Scan for the cell matching the given text and deliver its (x, y) coordinate at center. 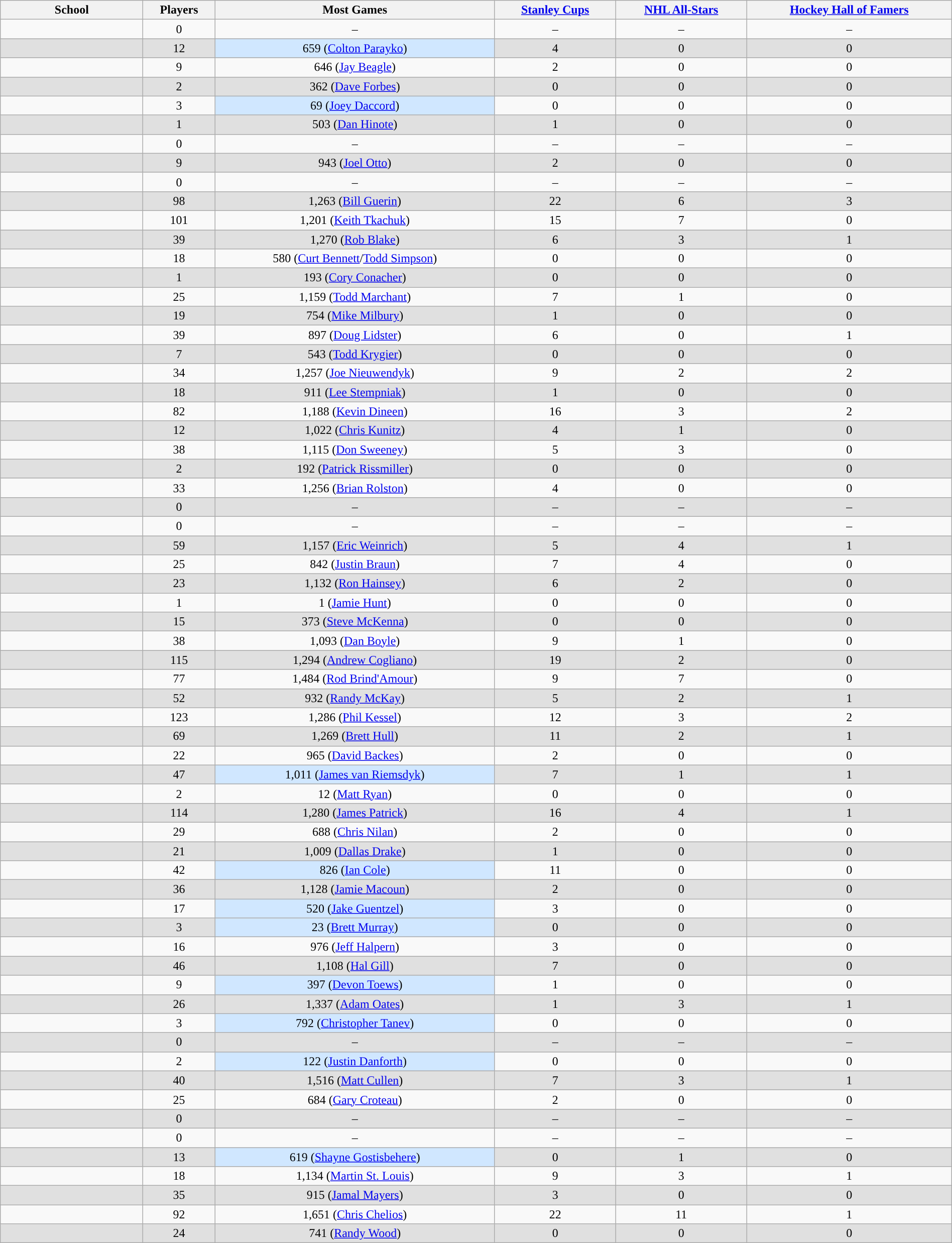
33 (179, 488)
23 (Brett Murray) (354, 928)
23 (179, 584)
932 (Randy McKay) (354, 698)
1 (Jamie Hunt) (354, 603)
School (72, 10)
17 (179, 909)
688 (Chris Nilan) (354, 832)
115 (179, 660)
13 (179, 1157)
503 (Dan Hinote) (354, 125)
192 (Patrick Rissmiller) (354, 469)
580 (Curt Bennett/Todd Simpson) (354, 259)
42 (179, 870)
1,484 (Rod Brind'Amour) (354, 679)
40 (179, 1080)
21 (179, 851)
965 (David Backes) (354, 755)
911 (Lee Stempniak) (354, 392)
46 (179, 966)
1,516 (Matt Cullen) (354, 1080)
543 (Todd Krygier) (354, 354)
69 (Joey Daccord) (354, 105)
1,270 (Rob Blake) (354, 240)
1,201 (Keith Tkachuk) (354, 220)
114 (179, 813)
1,280 (James Patrick) (354, 813)
1,128 (Jamie Macoun) (354, 889)
NHL All-Stars (681, 10)
29 (179, 832)
123 (179, 717)
619 (Shayne Gostisbehere) (354, 1157)
373 (Steve McKenna) (354, 622)
1,269 (Brett Hull) (354, 736)
77 (179, 679)
1,263 (Bill Guerin) (354, 201)
1,188 (Kevin Dineen) (354, 411)
1,115 (Don Sweeney) (354, 449)
1,108 (Hal Gill) (354, 966)
47 (179, 774)
1,257 (Joe Nieuwendyk) (354, 373)
1,651 (Chris Chelios) (354, 1214)
Stanley Cups (555, 10)
842 (Justin Braun) (354, 564)
659 (Colton Parayko) (354, 48)
82 (179, 411)
897 (Doug Lidster) (354, 335)
741 (Randy Wood) (354, 1233)
397 (Devon Toews) (354, 985)
69 (179, 736)
52 (179, 698)
193 (Cory Conacher) (354, 278)
92 (179, 1214)
684 (Gary Croteau) (354, 1099)
1,159 (Todd Marchant) (354, 297)
Hockey Hall of Famers (849, 10)
122 (Justin Danforth) (354, 1061)
35 (179, 1195)
792 (Christopher Tanev) (354, 1023)
1,256 (Brian Rolston) (354, 488)
26 (179, 1004)
754 (Mike Milbury) (354, 316)
24 (179, 1233)
Most Games (354, 10)
1,022 (Chris Kunitz) (354, 430)
976 (Jeff Halpern) (354, 947)
34 (179, 373)
646 (Jay Beagle) (354, 67)
1,134 (Martin St. Louis) (354, 1176)
36 (179, 889)
943 (Joel Otto) (354, 163)
1,294 (Andrew Cogliano) (354, 660)
59 (179, 545)
1,337 (Adam Oates) (354, 1004)
362 (Dave Forbes) (354, 86)
101 (179, 220)
520 (Jake Guentzel) (354, 909)
98 (179, 201)
915 (Jamal Mayers) (354, 1195)
1,009 (Dallas Drake) (354, 851)
1,011 (James van Riemsdyk) (354, 774)
1,286 (Phil Kessel) (354, 717)
12 (Matt Ryan) (354, 794)
1,157 (Eric Weinrich) (354, 545)
1,093 (Dan Boyle) (354, 641)
1,132 (Ron Hainsey) (354, 584)
Players (179, 10)
826 (Ian Cole) (354, 870)
